Scan for the cell matching the given text and deliver its (x, y) coordinate at center. 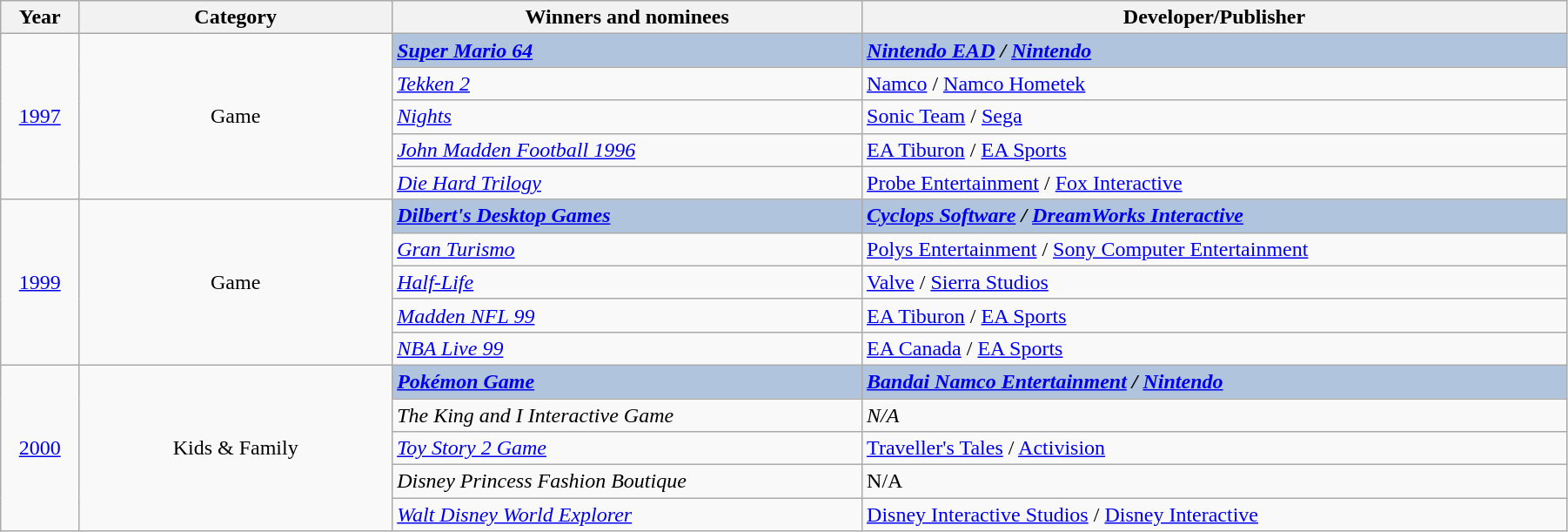
Disney Princess Fashion Boutique (627, 481)
2000 (40, 448)
Pokémon Game (627, 381)
Probe Entertainment / Fox Interactive (1215, 183)
Walt Disney World Explorer (627, 515)
John Madden Football 1996 (627, 150)
Nintendo EAD / Nintendo (1215, 51)
Cyclops Software / DreamWorks Interactive (1215, 216)
Polys Entertainment / Sony Computer Entertainment (1215, 249)
The King and I Interactive Game (627, 415)
Sonic Team / Sega (1215, 117)
Half-Life (627, 282)
Traveller's Tales / Activision (1215, 448)
Namco / Namco Hometek (1215, 84)
Valve / Sierra Studios (1215, 282)
Gran Turismo (627, 249)
Developer/Publisher (1215, 17)
Tekken 2 (627, 84)
Dilbert's Desktop Games (627, 216)
NBA Live 99 (627, 348)
Toy Story 2 Game (627, 448)
Disney Interactive Studios / Disney Interactive (1215, 515)
Kids & Family (236, 448)
Super Mario 64 (627, 51)
Category (236, 17)
Nights (627, 117)
Die Hard Trilogy (627, 183)
1997 (40, 117)
Madden NFL 99 (627, 315)
Winners and nominees (627, 17)
Year (40, 17)
Bandai Namco Entertainment / Nintendo (1215, 381)
1999 (40, 282)
EA Canada / EA Sports (1215, 348)
